For the text-containing cell, return its midpoint in (X, Y) coordinate format. 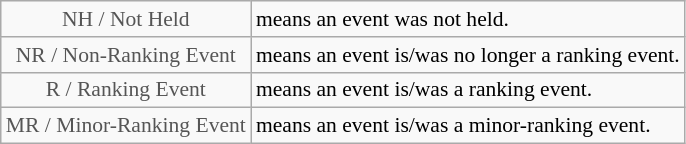
means an event was not held. (468, 19)
means an event is/was a ranking event. (468, 90)
means an event is/was a minor-ranking event. (468, 126)
NH / Not Held (126, 19)
R / Ranking Event (126, 90)
means an event is/was no longer a ranking event. (468, 55)
NR / Non-Ranking Event (126, 55)
MR / Minor-Ranking Event (126, 126)
